Return the (x, y) coordinate for the center point of the cell that contains the specified text.  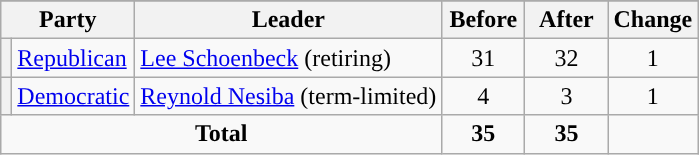
Leader (288, 20)
31 (484, 58)
32 (566, 58)
Total (222, 134)
Reynold Nesiba (term-limited) (288, 96)
Change (653, 20)
Republican (74, 58)
After (566, 20)
Before (484, 20)
Party (68, 20)
4 (484, 96)
Lee Schoenbeck (retiring) (288, 58)
3 (566, 96)
Democratic (74, 96)
